Scan for the cell matching the given text and deliver its (x, y) coordinate at center. 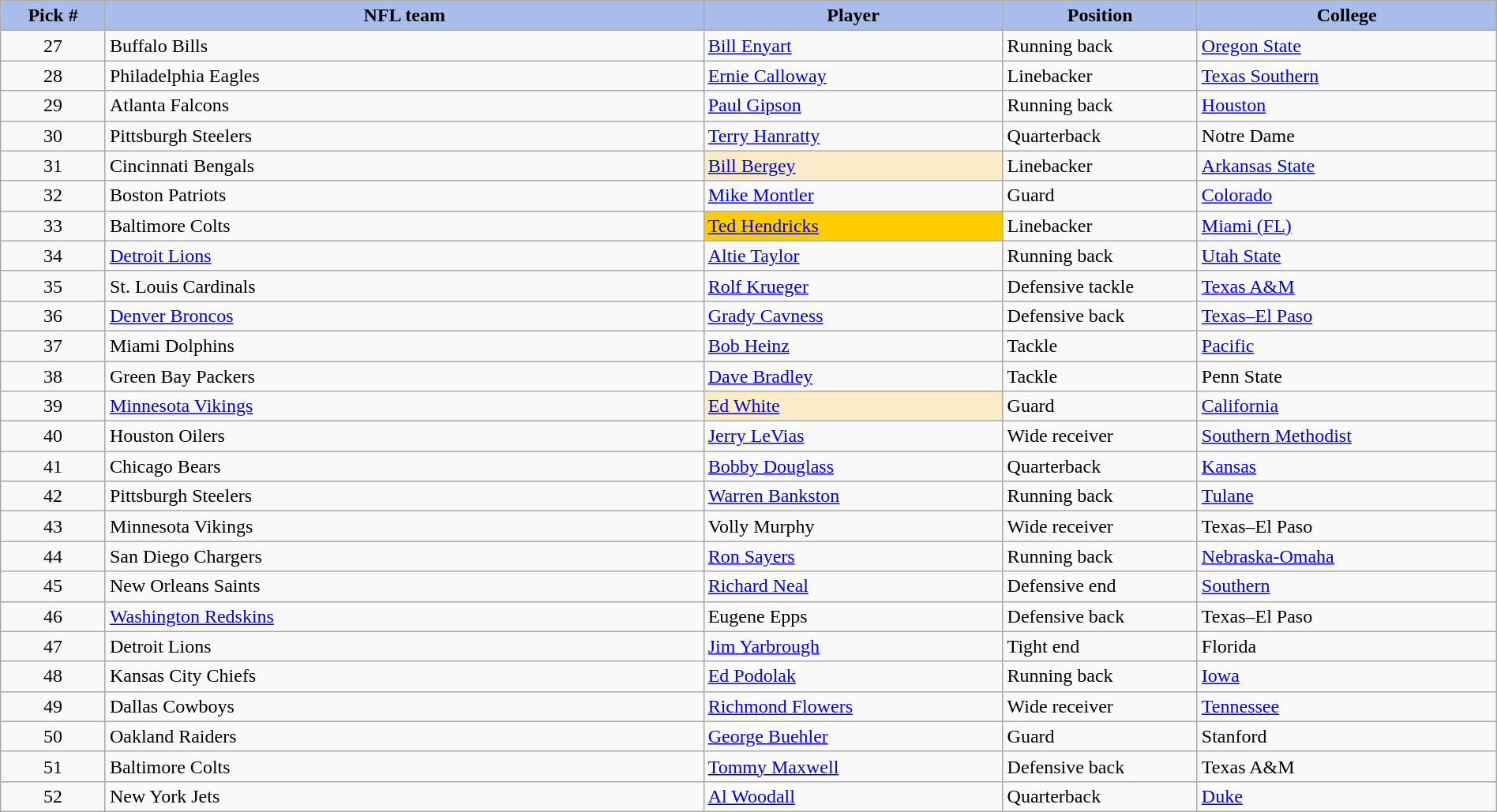
Richmond Flowers (853, 706)
50 (54, 736)
34 (54, 256)
Houston Oilers (404, 436)
College (1347, 16)
Player (853, 16)
Kansas City Chiefs (404, 676)
38 (54, 376)
Tulane (1347, 496)
Philadelphia Eagles (404, 76)
51 (54, 766)
Southern (1347, 586)
Pick # (54, 16)
Duke (1347, 796)
Tommy Maxwell (853, 766)
Boston Patriots (404, 196)
33 (54, 226)
29 (54, 106)
35 (54, 286)
44 (54, 556)
Tennessee (1347, 706)
Green Bay Packers (404, 376)
42 (54, 496)
Ed Podolak (853, 676)
49 (54, 706)
Bill Enyart (853, 46)
Buffalo Bills (404, 46)
52 (54, 796)
NFL team (404, 16)
41 (54, 466)
Washington Redskins (404, 616)
Jerry LeVias (853, 436)
Ted Hendricks (853, 226)
Penn State (1347, 376)
Iowa (1347, 676)
Colorado (1347, 196)
36 (54, 316)
40 (54, 436)
46 (54, 616)
48 (54, 676)
Paul Gipson (853, 106)
Terry Hanratty (853, 136)
Arkansas State (1347, 166)
31 (54, 166)
Kansas (1347, 466)
Eugene Epps (853, 616)
Al Woodall (853, 796)
Jim Yarbrough (853, 646)
27 (54, 46)
Ed White (853, 406)
Houston (1347, 106)
28 (54, 76)
Notre Dame (1347, 136)
Richard Neal (853, 586)
Position (1100, 16)
Grady Cavness (853, 316)
New Orleans Saints (404, 586)
43 (54, 526)
Oakland Raiders (404, 736)
Bill Bergey (853, 166)
Pacific (1347, 346)
Bobby Douglass (853, 466)
Southern Methodist (1347, 436)
Nebraska-Omaha (1347, 556)
Volly Murphy (853, 526)
32 (54, 196)
Stanford (1347, 736)
Ernie Calloway (853, 76)
St. Louis Cardinals (404, 286)
30 (54, 136)
Atlanta Falcons (404, 106)
Chicago Bears (404, 466)
Miami Dolphins (404, 346)
Dallas Cowboys (404, 706)
Altie Taylor (853, 256)
Tight end (1100, 646)
39 (54, 406)
Mike Montler (853, 196)
Cincinnati Bengals (404, 166)
Warren Bankston (853, 496)
George Buehler (853, 736)
San Diego Chargers (404, 556)
Ron Sayers (853, 556)
Denver Broncos (404, 316)
Defensive end (1100, 586)
45 (54, 586)
Defensive tackle (1100, 286)
37 (54, 346)
New York Jets (404, 796)
Rolf Krueger (853, 286)
Florida (1347, 646)
Oregon State (1347, 46)
California (1347, 406)
Utah State (1347, 256)
Texas Southern (1347, 76)
Miami (FL) (1347, 226)
47 (54, 646)
Dave Bradley (853, 376)
Bob Heinz (853, 346)
